From the cell containing the given text, extract its center point as (x, y) coordinate. 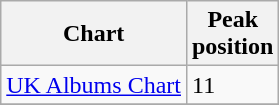
UK Albums Chart (94, 85)
11 (232, 85)
Chart (94, 34)
Peakposition (232, 34)
